Extract the [x, y] coordinate from the center of the cell holding the provided text.  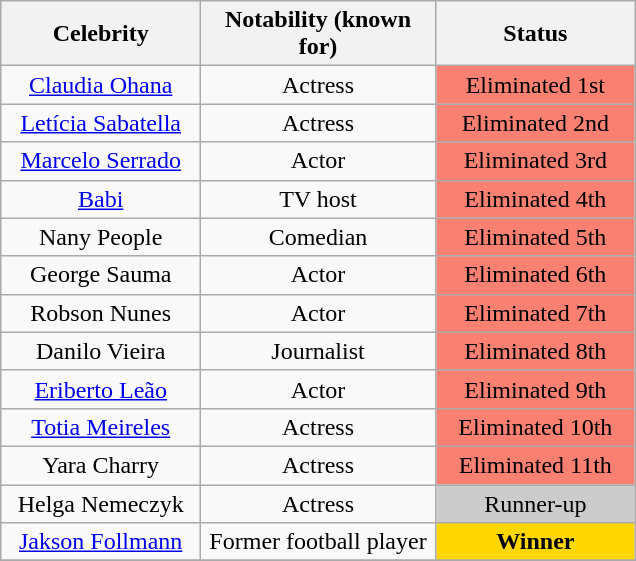
Danilo Vieira [100, 351]
Former football player [318, 542]
Journalist [318, 351]
Marcelo Serrado [100, 161]
Status [536, 34]
Eliminated 4th [536, 199]
Eliminated 8th [536, 351]
Letícia Sabatella [100, 123]
Eriberto Leão [100, 389]
Comedian [318, 237]
Eliminated 9th [536, 389]
Helga Nemeczyk [100, 503]
Jakson Follmann [100, 542]
Eliminated 10th [536, 427]
Eliminated 2nd [536, 123]
Runner-up [536, 503]
Eliminated 7th [536, 313]
Eliminated 1st [536, 85]
Totia Meireles [100, 427]
Eliminated 6th [536, 275]
Robson Nunes [100, 313]
Eliminated 3rd [536, 161]
Celebrity [100, 34]
Claudia Ohana [100, 85]
Nany People [100, 237]
Eliminated 11th [536, 465]
TV host [318, 199]
Eliminated 5th [536, 237]
Yara Charry [100, 465]
Notability (known for) [318, 34]
Winner [536, 542]
George Sauma [100, 275]
Babi [100, 199]
